Find where the given text appears and provide that cell's center as [x, y] coordinate. 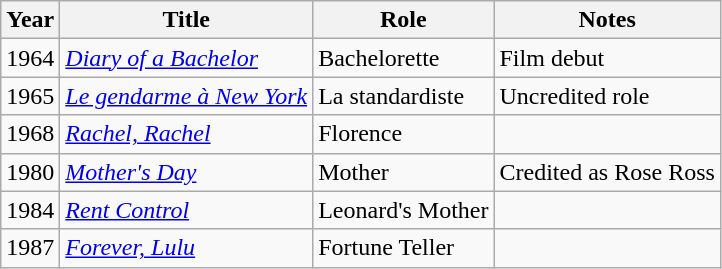
Fortune Teller [404, 248]
La standardiste [404, 96]
Title [186, 20]
Mother's Day [186, 172]
1965 [30, 96]
Rent Control [186, 210]
Notes [607, 20]
Credited as Rose Ross [607, 172]
Year [30, 20]
Diary of a Bachelor [186, 58]
Uncredited role [607, 96]
1968 [30, 134]
Forever, Lulu [186, 248]
1980 [30, 172]
1964 [30, 58]
Leonard's Mother [404, 210]
1987 [30, 248]
Florence [404, 134]
Le gendarme à New York [186, 96]
1984 [30, 210]
Film debut [607, 58]
Rachel, Rachel [186, 134]
Bachelorette [404, 58]
Mother [404, 172]
Role [404, 20]
